Provide the [X, Y] coordinate of the cell's center where the given text is located.  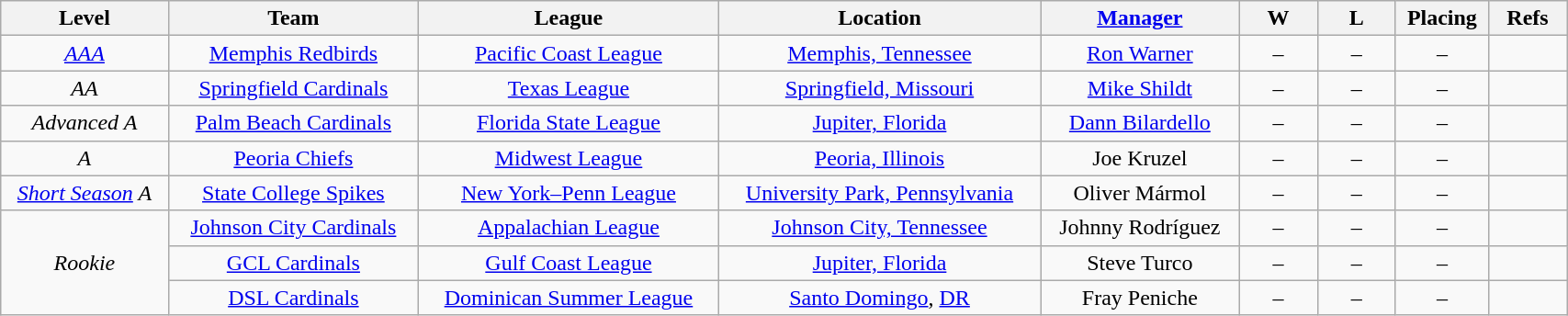
Dominican Summer League [570, 298]
Texas League [570, 88]
Mike Shildt [1140, 88]
State College Spikes [294, 193]
Appalachian League [570, 228]
Team [294, 18]
Pacific Coast League [570, 53]
W [1279, 18]
New York–Penn League [570, 193]
Santo Domingo, DR [880, 298]
Johnson City, Tennessee [880, 228]
League [570, 18]
Steve Turco [1140, 263]
L [1356, 18]
Florida State League [570, 123]
AAA [85, 53]
Level [85, 18]
Midwest League [570, 158]
Refs [1527, 18]
Palm Beach Cardinals [294, 123]
Joe Kruzel [1140, 158]
Peoria, Illinois [880, 158]
Short Season A [85, 193]
Peoria Chiefs [294, 158]
University Park, Pennsylvania [880, 193]
Location [880, 18]
Oliver Mármol [1140, 193]
Gulf Coast League [570, 263]
Manager [1140, 18]
Placing [1442, 18]
Rookie [85, 263]
Dann Bilardello [1140, 123]
Johnson City Cardinals [294, 228]
Johnny Rodríguez [1140, 228]
AA [85, 88]
Advanced A [85, 123]
Springfield, Missouri [880, 88]
Memphis Redbirds [294, 53]
Springfield Cardinals [294, 88]
DSL Cardinals [294, 298]
Ron Warner [1140, 53]
Fray Peniche [1140, 298]
Memphis, Tennessee [880, 53]
GCL Cardinals [294, 263]
A [85, 158]
